Extract the (x, y) coordinate from the center of the cell holding the provided text.  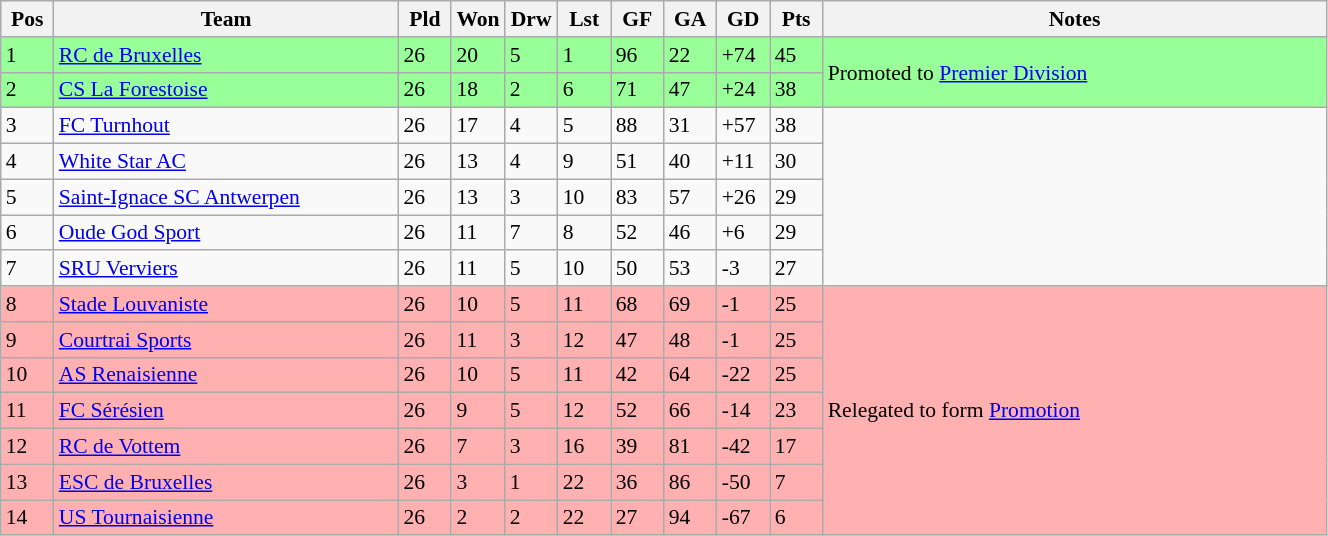
96 (638, 55)
30 (796, 162)
CS La Forestoise (226, 90)
Lst (584, 19)
81 (690, 447)
51 (638, 162)
Oude God Sport (226, 233)
45 (796, 55)
-3 (744, 269)
36 (638, 482)
71 (638, 90)
94 (690, 518)
+57 (744, 126)
FC Turnhout (226, 126)
86 (690, 482)
-67 (744, 518)
+6 (744, 233)
Notes (1075, 19)
Team (226, 19)
Won (478, 19)
White Star AC (226, 162)
66 (690, 411)
31 (690, 126)
Saint-Ignace SC Antwerpen (226, 197)
US Tournaisienne (226, 518)
57 (690, 197)
53 (690, 269)
42 (638, 375)
GF (638, 19)
SRU Verviers (226, 269)
40 (690, 162)
+11 (744, 162)
AS Renaisienne (226, 375)
Relegated to form Promotion (1075, 410)
Promoted to Premier Division (1075, 72)
50 (638, 269)
RC de Bruxelles (226, 55)
GA (690, 19)
39 (638, 447)
20 (478, 55)
+24 (744, 90)
46 (690, 233)
Courtrai Sports (226, 340)
48 (690, 340)
RC de Vottem (226, 447)
Stade Louvaniste (226, 304)
-42 (744, 447)
Drw (532, 19)
16 (584, 447)
FC Sérésien (226, 411)
GD (744, 19)
23 (796, 411)
+74 (744, 55)
18 (478, 90)
Pos (28, 19)
Pld (424, 19)
88 (638, 126)
-14 (744, 411)
-22 (744, 375)
ESC de Bruxelles (226, 482)
Pts (796, 19)
83 (638, 197)
68 (638, 304)
64 (690, 375)
-50 (744, 482)
+26 (744, 197)
14 (28, 518)
69 (690, 304)
